Find where the given text appears and provide that cell's center as (x, y) coordinate. 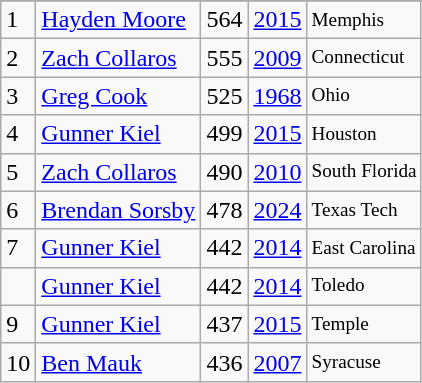
Toledo (364, 286)
Temple (364, 324)
South Florida (364, 172)
437 (224, 324)
2009 (278, 58)
2024 (278, 210)
Ben Mauk (118, 362)
555 (224, 58)
Hayden Moore (118, 20)
1968 (278, 96)
478 (224, 210)
Texas Tech (364, 210)
564 (224, 20)
5 (18, 172)
Memphis (364, 20)
2 (18, 58)
4 (18, 134)
3 (18, 96)
499 (224, 134)
2010 (278, 172)
Ohio (364, 96)
Houston (364, 134)
Connecticut (364, 58)
East Carolina (364, 248)
6 (18, 210)
Greg Cook (118, 96)
Brendan Sorsby (118, 210)
490 (224, 172)
7 (18, 248)
Syracuse (364, 362)
436 (224, 362)
2007 (278, 362)
9 (18, 324)
525 (224, 96)
1 (18, 20)
10 (18, 362)
